Provide the [x, y] coordinate of the cell's center where the given text is located.  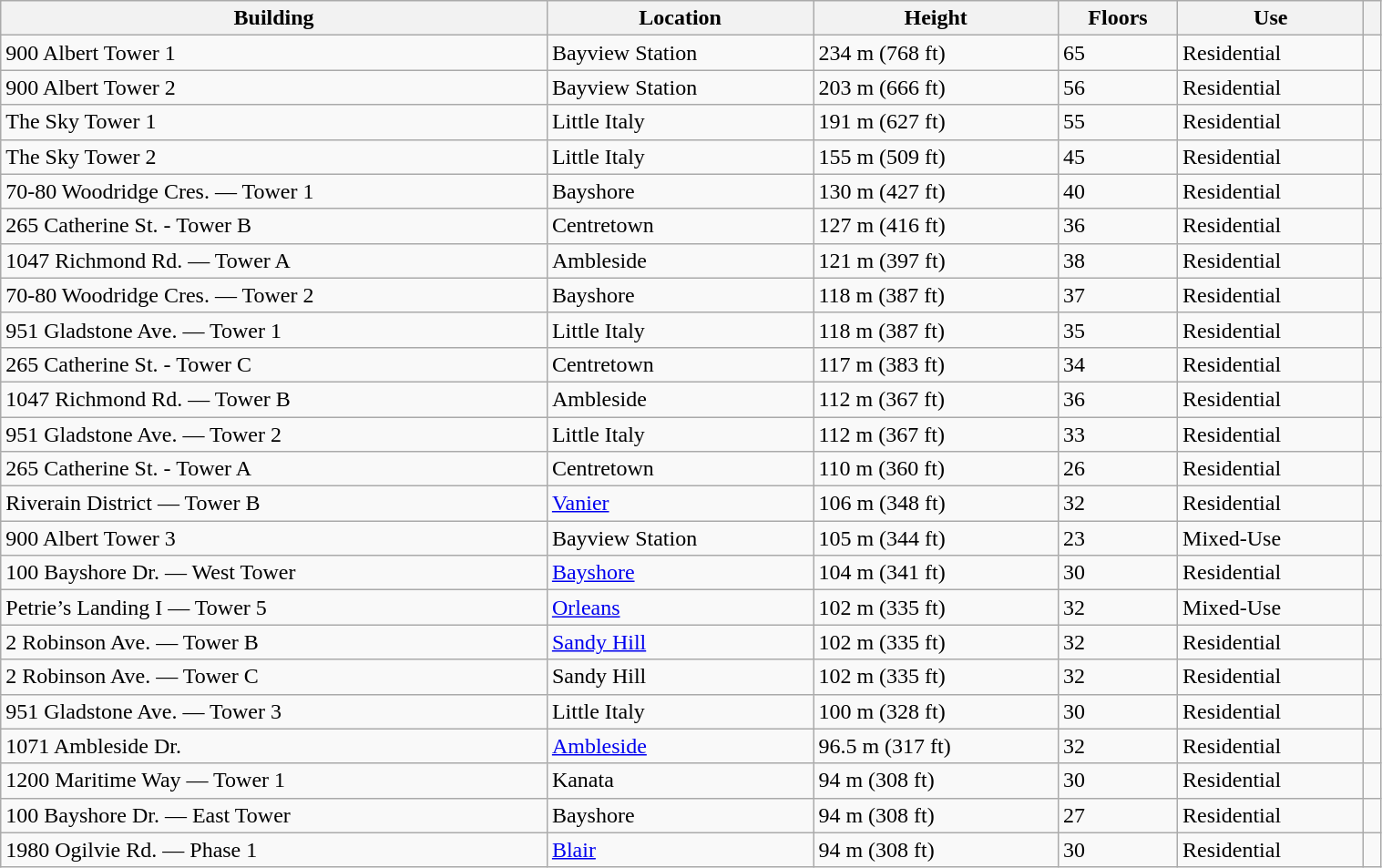
234 m (768 ft) [936, 53]
265 Catherine St. - Tower C [274, 364]
951 Gladstone Ave. — Tower 3 [274, 711]
951 Gladstone Ave. — Tower 2 [274, 434]
105 m (344 ft) [936, 538]
265 Catherine St. - Tower B [274, 226]
104 m (341 ft) [936, 573]
38 [1117, 260]
40 [1117, 191]
37 [1117, 295]
Vanier [680, 504]
70-80 Woodridge Cres. — Tower 1 [274, 191]
27 [1117, 815]
Height [936, 18]
1047 Richmond Rd. — Tower A [274, 260]
23 [1117, 538]
Orleans [680, 608]
The Sky Tower 2 [274, 157]
34 [1117, 364]
100 Bayshore Dr. — West Tower [274, 573]
35 [1117, 330]
1071 Ambleside Dr. [274, 746]
Building [274, 18]
155 m (509 ft) [936, 157]
70-80 Woodridge Cres. — Tower 2 [274, 295]
130 m (427 ft) [936, 191]
Blair [680, 850]
203 m (666 ft) [936, 87]
117 m (383 ft) [936, 364]
Petrie’s Landing I — Tower 5 [274, 608]
191 m (627 ft) [936, 122]
26 [1117, 469]
900 Albert Tower 1 [274, 53]
900 Albert Tower 2 [274, 87]
951 Gladstone Ave. — Tower 1 [274, 330]
33 [1117, 434]
65 [1117, 53]
Riverain District — Tower B [274, 504]
96.5 m (317 ft) [936, 746]
900 Albert Tower 3 [274, 538]
45 [1117, 157]
2 Robinson Ave. — Tower B [274, 642]
121 m (397 ft) [936, 260]
Location [680, 18]
127 m (416 ft) [936, 226]
Use [1271, 18]
Floors [1117, 18]
1980 Ogilvie Rd. — Phase 1 [274, 850]
2 Robinson Ave. — Tower C [274, 677]
265 Catherine St. - Tower A [274, 469]
Kanata [680, 781]
100 m (328 ft) [936, 711]
1200 Maritime Way — Tower 1 [274, 781]
100 Bayshore Dr. — East Tower [274, 815]
106 m (348 ft) [936, 504]
110 m (360 ft) [936, 469]
1047 Richmond Rd. — Tower B [274, 399]
The Sky Tower 1 [274, 122]
55 [1117, 122]
56 [1117, 87]
